Capture the cell that displays the provided text and extract its (X, Y) central coordinate. 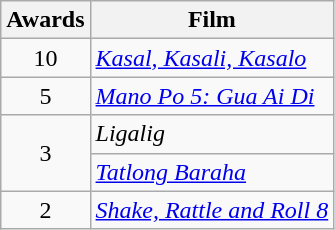
10 (46, 58)
5 (46, 96)
Tatlong Baraha (212, 172)
2 (46, 210)
Film (212, 20)
Shake, Rattle and Roll 8 (212, 210)
Kasal, Kasali, Kasalo (212, 58)
3 (46, 153)
Awards (46, 20)
Mano Po 5: Gua Ai Di (212, 96)
Ligalig (212, 134)
